Extract the [X, Y] coordinate from the center of the cell holding the provided text.  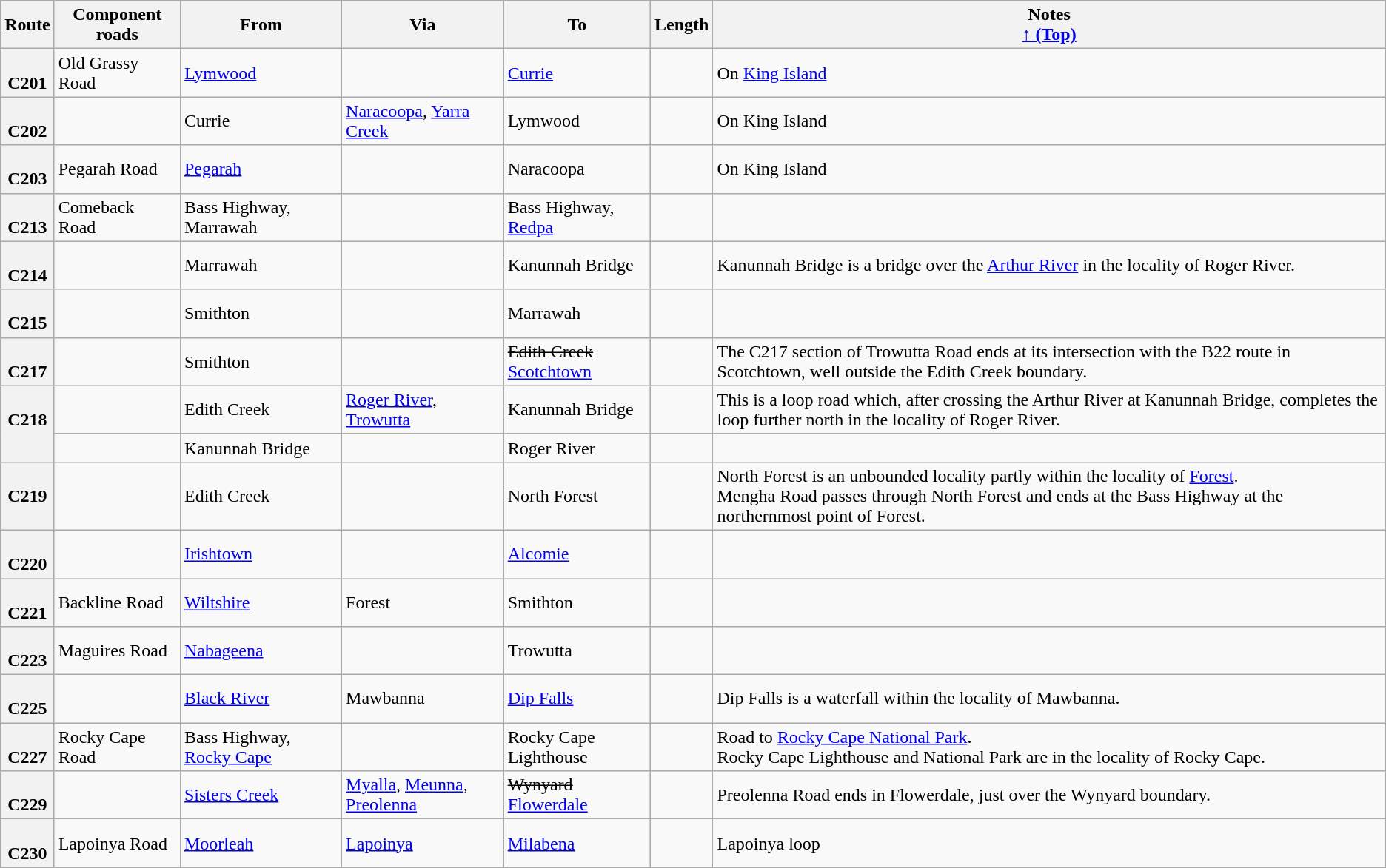
Bass Highway, Rocky Cape [261, 747]
Naracoopa [577, 169]
From [261, 25]
Trowutta [577, 651]
Myalla, Meunna, Preolenna [423, 795]
Lapoinya Road [117, 844]
Pegarah Road [117, 169]
Lapoinya loop [1049, 844]
Road to Rocky Cape National Park. Rocky Cape Lighthouse and National Park are in the locality of Rocky Cape. [1049, 747]
Irishtown [261, 554]
C202 [27, 121]
Wynyard Flowerdale [577, 795]
Comeback Road [117, 218]
Length [682, 25]
C219 [27, 496]
Old Grassy Road [117, 73]
Milabena [577, 844]
To [577, 25]
Bass Highway, Marrawah [261, 218]
Forest [423, 602]
North Forest [577, 496]
C218 [27, 423]
C225 [27, 699]
C220 [27, 554]
The C217 section of Trowutta Road ends at its intersection with the B22 route in Scotchtown, well outside the Edith Creek boundary. [1049, 361]
Rocky Cape Lighthouse [577, 747]
Component roads [117, 25]
C230 [27, 844]
Wiltshire [261, 602]
Preolenna Road ends in Flowerdale, just over the Wynyard boundary. [1049, 795]
Roger River, Trowutta [423, 410]
C217 [27, 361]
C229 [27, 795]
Sisters Creek [261, 795]
This is a loop road which, after crossing the Arthur River at Kanunnah Bridge, completes the loop further north in the locality of Roger River. [1049, 410]
Black River [261, 699]
Mawbanna [423, 699]
Backline Road [117, 602]
Nabageena [261, 651]
Maguires Road [117, 651]
C227 [27, 747]
Notes↑ (Top) [1049, 25]
Alcomie [577, 554]
C214 [27, 265]
Moorleah [261, 844]
Route [27, 25]
Pegarah [261, 169]
Dip Falls [577, 699]
Naracoopa, Yarra Creek [423, 121]
C223 [27, 651]
C221 [27, 602]
C215 [27, 314]
Dip Falls is a waterfall within the locality of Mawbanna. [1049, 699]
C201 [27, 73]
C213 [27, 218]
Rocky Cape Road [117, 747]
Kanunnah Bridge is a bridge over the Arthur River in the locality of Roger River. [1049, 265]
C203 [27, 169]
Via [423, 25]
Lapoinya [423, 844]
Edith Creek Scotchtown [577, 361]
Roger River [577, 448]
Bass Highway, Redpa [577, 218]
